Detect which cell encompasses the target text, then output its (x, y) center coordinate. 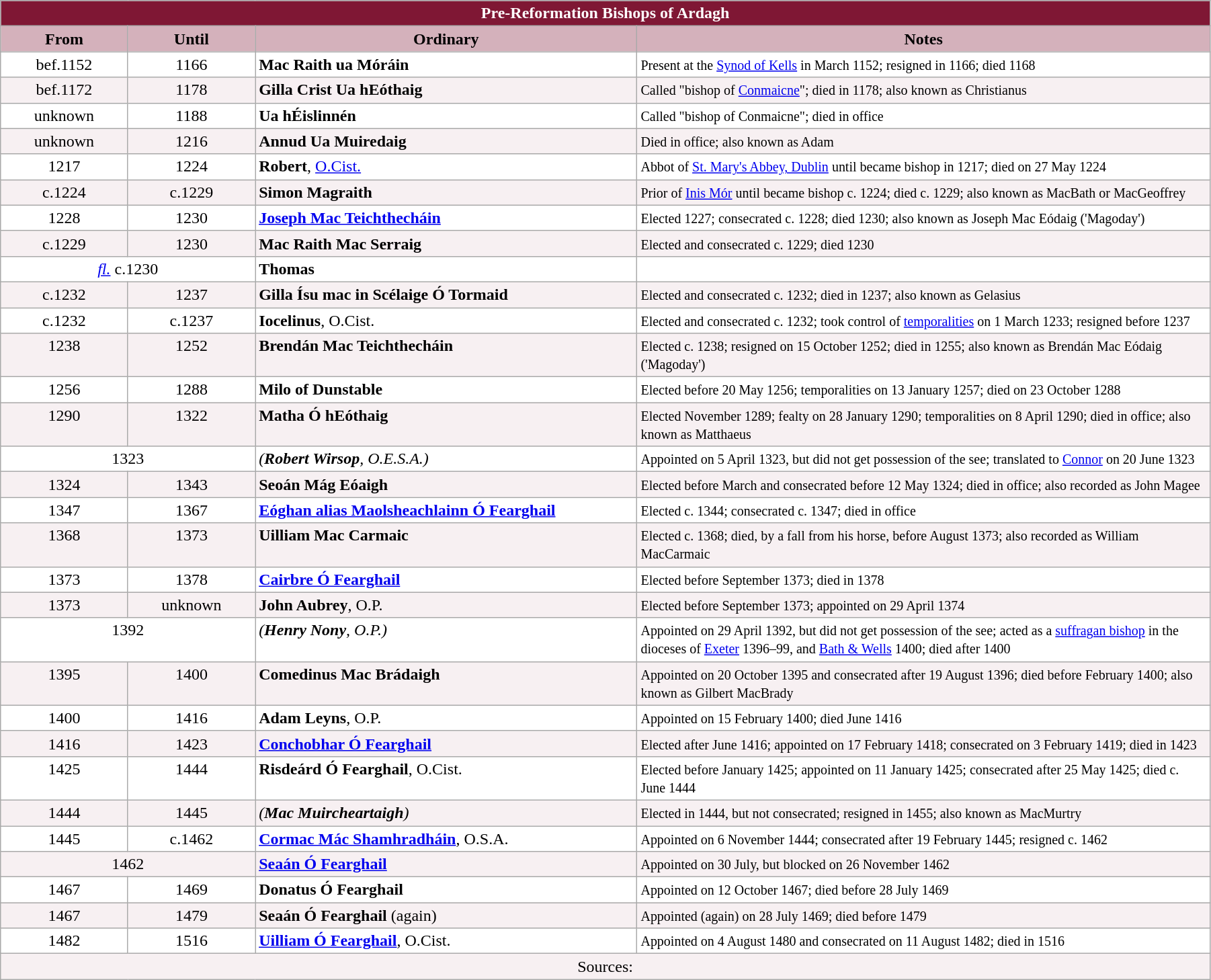
Sources: (605, 967)
1217 (65, 167)
Uilliam Ó Fearghail, O.Cist. (446, 941)
1224 (191, 167)
1188 (191, 116)
1216 (191, 141)
Mac Raith Mac Serraig (446, 243)
Elected before 20 May 1256; temporalities on 13 January 1257; died on 23 October 1288 (923, 390)
Elected before September 1373; appointed on 29 April 1374 (923, 605)
Simon Magraith (446, 192)
1237 (191, 294)
1392 (128, 640)
(Henry Nony, O.P.) (446, 640)
Elected after June 1416; appointed on 17 February 1418; consecrated on 3 February 1419; died in 1423 (923, 743)
Cormac Mác Shamhradháin, O.S.A. (446, 838)
Appointed on 5 April 1323, but did not get possession of the see; translated to Connor on 20 June 1323 (923, 459)
Elected and consecrated c. 1232; died in 1237; also known as Gelasius (923, 294)
1479 (191, 915)
Adam Leyns, O.P. (446, 718)
Appointed on 12 October 1467; died before 28 July 1469 (923, 890)
Until (191, 39)
1378 (191, 579)
1324 (65, 485)
Milo of Dunstable (446, 390)
Seaán Ó Fearghail (446, 864)
Appointed on 20 October 1395 and consecrated after 19 August 1396; died before February 1400; also known as Gilbert MacBrady (923, 683)
1469 (191, 890)
Risdeárd Ó Fearghail, O.Cist. (446, 778)
1228 (65, 218)
Prior of Inis Mór until became bishop c. 1224; died c. 1229; also known as MacBath or MacGeoffrey (923, 192)
Brendán Mac Teichthecháin (446, 355)
1423 (191, 743)
fl. c.1230 (128, 269)
Elected November 1289; fealty on 28 January 1290; temporalities on 8 April 1290; died in office; also known as Matthaeus (923, 425)
Elected before September 1373; died in 1378 (923, 579)
c.1237 (191, 321)
Seoán Mág Eóaigh (446, 485)
Elected c. 1238; resigned on 15 October 1252; died in 1255; also known as Brendán Mac Eódaig ('Magoday') (923, 355)
Appointed (again) on 28 July 1469; died before 1479 (923, 915)
(Mac Muircheartaigh) (446, 813)
Thomas (446, 269)
Comedinus Mac Brádaigh (446, 683)
Matha Ó hEóthaig (446, 425)
1482 (65, 941)
Elected and consecrated c. 1229; died 1230 (923, 243)
Appointed on 6 November 1444; consecrated after 19 February 1445; resigned c. 1462 (923, 838)
bef.1172 (65, 90)
1395 (65, 683)
Uilliam Mac Carmaic (446, 544)
John Aubrey, O.P. (446, 605)
1462 (128, 864)
Elected c. 1344; consecrated c. 1347; died in office (923, 510)
Seaán Ó Fearghail (again) (446, 915)
Called "bishop of Conmaicne"; died in 1178; also known as Christianus (923, 90)
Appointed on 15 February 1400; died June 1416 (923, 718)
Elected c. 1368; died, by a fall from his horse, before August 1373; also recorded as William MacCarmaic (923, 544)
1347 (65, 510)
bef.1152 (65, 65)
1343 (191, 485)
Elected before January 1425; appointed on 11 January 1425; consecrated after 25 May 1425; died c. June 1444 (923, 778)
1322 (191, 425)
1367 (191, 510)
Annud Ua Muiredaig (446, 141)
Called "bishop of Conmaicne"; died in office (923, 116)
Gilla Crist Ua hEóthaig (446, 90)
Mac Raith ua Móráin (446, 65)
Died in office; also known as Adam (923, 141)
Ua hÉislinnén (446, 116)
Gilla Ísu mac in Scélaige Ó Tormaid (446, 294)
1290 (65, 425)
1323 (128, 459)
1256 (65, 390)
Joseph Mac Teichthecháin (446, 218)
c.1224 (65, 192)
1288 (191, 390)
Elected in 1444, but not consecrated; resigned in 1455; also known as MacMurtry (923, 813)
Ordinary (446, 39)
1425 (65, 778)
Elected 1227; consecrated c. 1228; died 1230; also known as Joseph Mac Eódaig ('Magoday') (923, 218)
Cairbre Ó Fearghail (446, 579)
Robert, O.Cist. (446, 167)
From (65, 39)
Appointed on 30 July, but blocked on 26 November 1462 (923, 864)
Donatus Ó Fearghail (446, 890)
1368 (65, 544)
Appointed on 4 August 1480 and consecrated on 11 August 1482; died in 1516 (923, 941)
1516 (191, 941)
1238 (65, 355)
Notes (923, 39)
Conchobhar Ó Fearghail (446, 743)
Abbot of St. Mary's Abbey, Dublin until became bishop in 1217; died on 27 May 1224 (923, 167)
(Robert Wirsop, O.E.S.A.) (446, 459)
Present at the Synod of Kells in March 1152; resigned in 1166; died 1168 (923, 65)
Elected and consecrated c. 1232; took control of temporalities on 1 March 1233; resigned before 1237 (923, 321)
Eóghan alias Maolsheachlainn Ó Fearghail (446, 510)
1252 (191, 355)
1166 (191, 65)
Iocelinus, O.Cist. (446, 321)
1178 (191, 90)
Pre-Reformation Bishops of Ardagh (605, 13)
c.1462 (191, 838)
Elected before March and consecrated before 12 May 1324; died in office; also recorded as John Magee (923, 485)
